From the cell containing the given text, extract its center point as [x, y] coordinate. 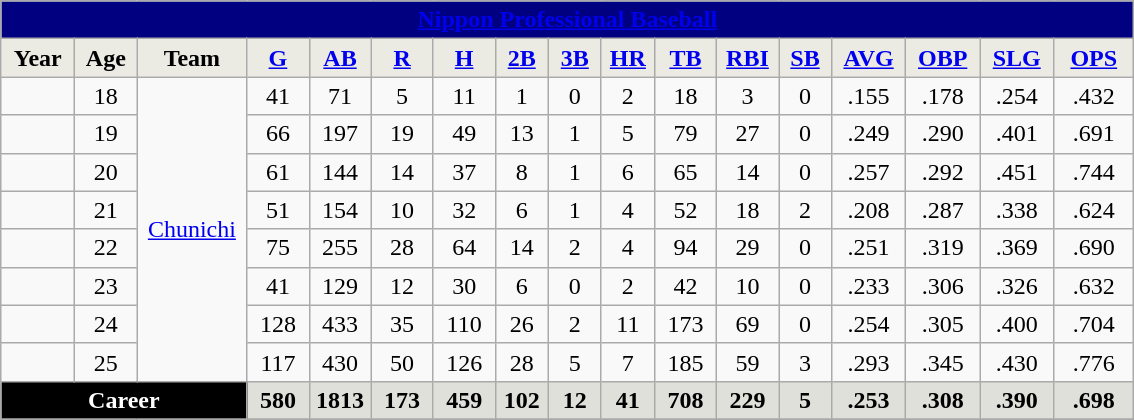
29 [747, 248]
255 [340, 248]
.690 [1094, 248]
154 [340, 210]
35 [402, 324]
66 [278, 134]
52 [685, 210]
.698 [1094, 400]
.691 [1094, 134]
23 [106, 286]
.624 [1094, 210]
HR [628, 58]
Chunichi [192, 229]
49 [464, 134]
R [402, 58]
.257 [869, 172]
13 [522, 134]
79 [685, 134]
.292 [943, 172]
.390 [1017, 400]
197 [340, 134]
1813 [340, 400]
.293 [869, 362]
30 [464, 286]
64 [464, 248]
.253 [869, 400]
37 [464, 172]
32 [464, 210]
RBI [747, 58]
185 [685, 362]
Career [124, 400]
69 [747, 324]
75 [278, 248]
.287 [943, 210]
Year [38, 58]
65 [685, 172]
TB [685, 58]
.326 [1017, 286]
SB [804, 58]
8 [522, 172]
20 [106, 172]
AB [340, 58]
102 [522, 400]
.704 [1094, 324]
42 [685, 286]
27 [747, 134]
21 [106, 210]
117 [278, 362]
128 [278, 324]
.208 [869, 210]
25 [106, 362]
.178 [943, 96]
.345 [943, 362]
580 [278, 400]
110 [464, 324]
Age [106, 58]
OBP [943, 58]
708 [685, 400]
94 [685, 248]
129 [340, 286]
22 [106, 248]
229 [747, 400]
.251 [869, 248]
AVG [869, 58]
Nippon Professional Baseball [568, 20]
OPS [1094, 58]
.233 [869, 286]
.249 [869, 134]
.632 [1094, 286]
71 [340, 96]
.369 [1017, 248]
.776 [1094, 362]
433 [340, 324]
430 [340, 362]
.400 [1017, 324]
126 [464, 362]
.430 [1017, 362]
7 [628, 362]
G [278, 58]
51 [278, 210]
.338 [1017, 210]
24 [106, 324]
26 [522, 324]
61 [278, 172]
.401 [1017, 134]
SLG [1017, 58]
.305 [943, 324]
59 [747, 362]
144 [340, 172]
H [464, 58]
.744 [1094, 172]
.308 [943, 400]
.451 [1017, 172]
.319 [943, 248]
.432 [1094, 96]
2B [522, 58]
Team [192, 58]
3B [574, 58]
50 [402, 362]
.290 [943, 134]
.155 [869, 96]
.306 [943, 286]
459 [464, 400]
